Identify which cell holds the provided text, then report its [X, Y] central coordinate. 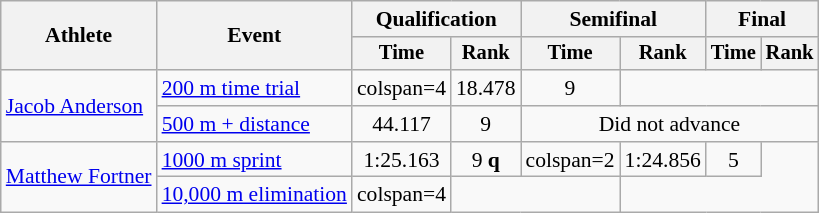
Semifinal [612, 19]
Final [762, 19]
1:24.856 [663, 160]
1:25.163 [402, 160]
colspan=2 [570, 160]
44.117 [402, 124]
18.478 [486, 88]
9 q [486, 160]
Athlete [79, 36]
500 m + distance [254, 124]
200 m time trial [254, 88]
10,000 m elimination [254, 195]
1000 m sprint [254, 160]
5 [734, 160]
Event [254, 36]
Matthew Fortner [79, 178]
Jacob Anderson [79, 106]
Qualification [436, 19]
Did not advance [669, 124]
